Scan for the cell matching the given text and deliver its (X, Y) coordinate at center. 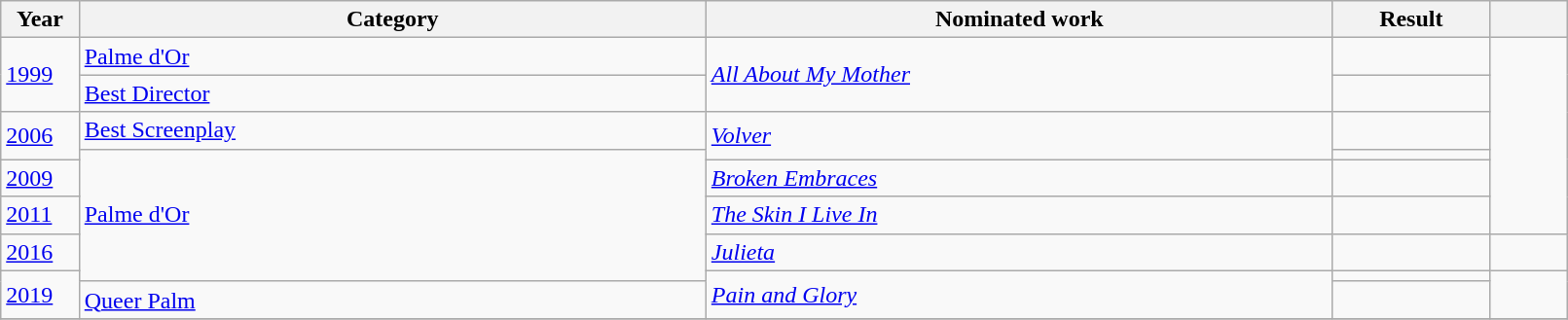
Julieta (1019, 252)
Category (392, 19)
2006 (40, 136)
2019 (40, 294)
2011 (40, 215)
All About My Mother (1019, 75)
Volver (1019, 136)
1999 (40, 75)
Nominated work (1019, 19)
Year (40, 19)
Broken Embraces (1019, 178)
2016 (40, 252)
Queer Palm (392, 300)
Best Director (392, 93)
Best Screenplay (392, 130)
Result (1411, 19)
The Skin I Live In (1019, 215)
Pain and Glory (1019, 294)
2009 (40, 178)
